Provide the (x, y) coordinate of the cell's center where the given text is located.  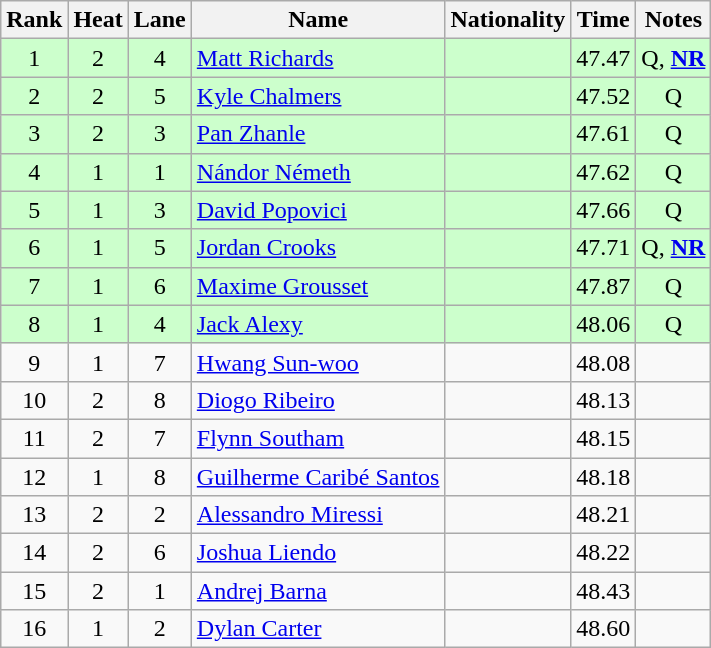
Notes (674, 20)
48.15 (604, 438)
Maxime Grousset (318, 286)
13 (34, 515)
48.08 (604, 362)
9 (34, 362)
10 (34, 400)
47.61 (604, 134)
48.21 (604, 515)
Dylan Carter (318, 629)
48.18 (604, 477)
Alessandro Miressi (318, 515)
14 (34, 553)
48.60 (604, 629)
48.06 (604, 324)
Lane (160, 20)
11 (34, 438)
Kyle Chalmers (318, 96)
15 (34, 591)
Pan Zhanle (318, 134)
Diogo Ribeiro (318, 400)
47.71 (604, 248)
Jack Alexy (318, 324)
47.87 (604, 286)
Nándor Németh (318, 172)
Heat (98, 20)
Andrej Barna (318, 591)
47.62 (604, 172)
Time (604, 20)
Guilherme Caribé Santos (318, 477)
16 (34, 629)
48.13 (604, 400)
Name (318, 20)
Hwang Sun-woo (318, 362)
Matt Richards (318, 58)
David Popovici (318, 210)
47.47 (604, 58)
Jordan Crooks (318, 248)
47.52 (604, 96)
12 (34, 477)
48.22 (604, 553)
47.66 (604, 210)
Joshua Liendo (318, 553)
Rank (34, 20)
48.43 (604, 591)
Flynn Southam (318, 438)
Nationality (508, 20)
